From the cell containing the given text, extract its center point as (x, y) coordinate. 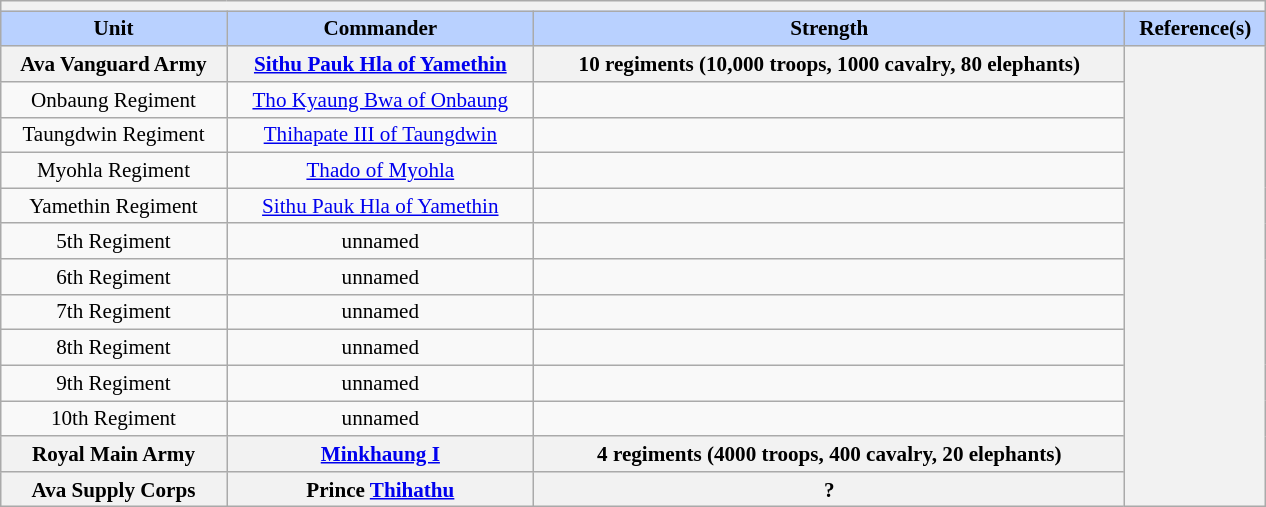
Tho Kyaung Bwa of Onbaung (380, 100)
9th Regiment (114, 382)
Royal Main Army (114, 454)
Myohla Regiment (114, 170)
6th Regiment (114, 276)
Thado of Myohla (380, 170)
Taungdwin Regiment (114, 134)
10 regiments (10,000 troops, 1000 cavalry, 80 elephants) (830, 64)
Onbaung Regiment (114, 100)
5th Regiment (114, 240)
Commander (380, 28)
Strength (830, 28)
Yamethin Regiment (114, 206)
Ava Supply Corps (114, 488)
8th Regiment (114, 348)
Minkhaung I (380, 454)
Reference(s) (1196, 28)
10th Regiment (114, 418)
4 regiments (4000 troops, 400 cavalry, 20 elephants) (830, 454)
Thihapate III of Taungdwin (380, 134)
? (830, 488)
Ava Vanguard Army (114, 64)
Prince Thihathu (380, 488)
Unit (114, 28)
7th Regiment (114, 312)
